Detect which cell encompasses the target text, then output its [x, y] center coordinate. 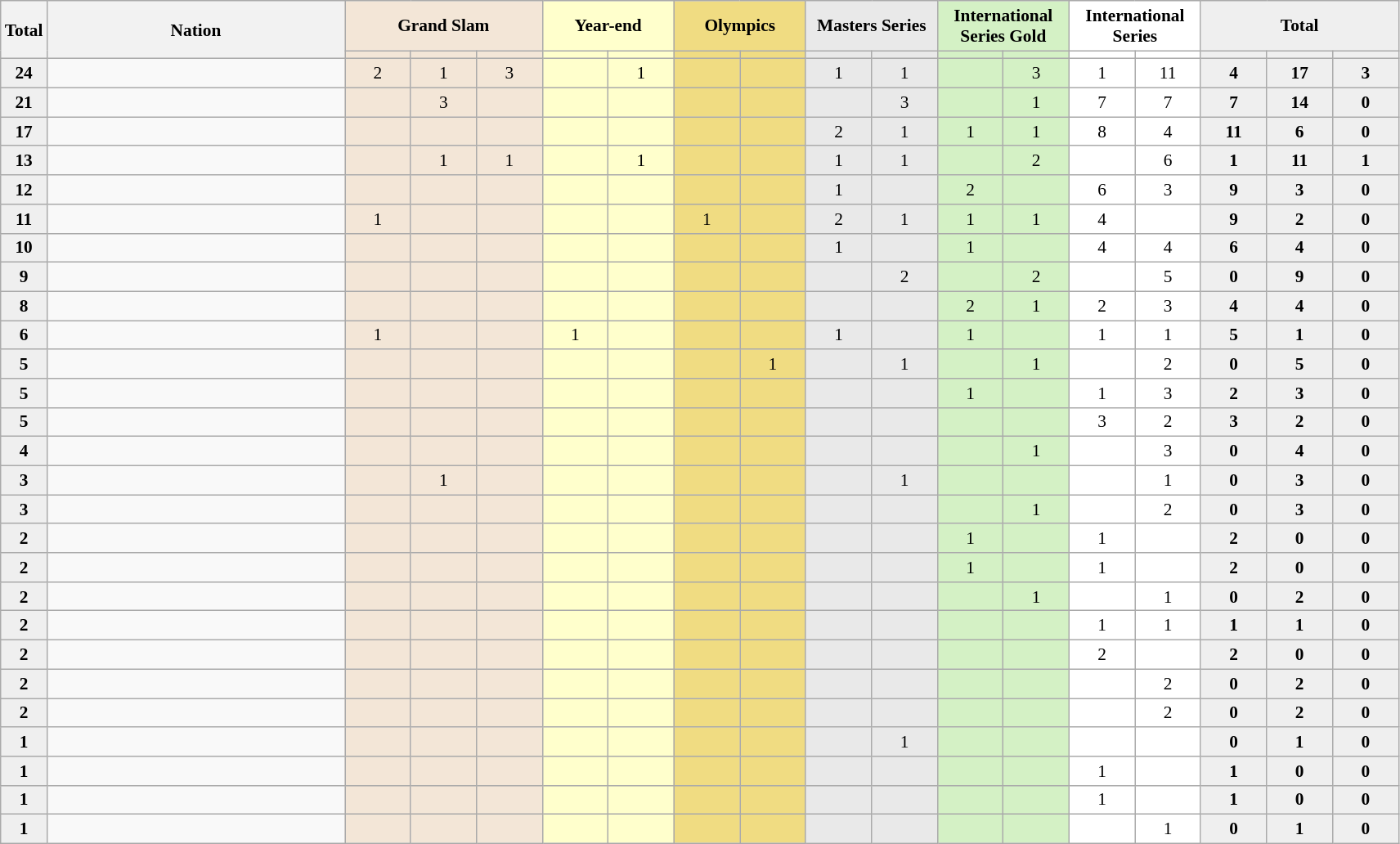
International Series [1135, 26]
10 [25, 248]
Olympics [739, 26]
Nation [195, 29]
Year-end [608, 26]
Grand Slam [444, 26]
21 [25, 103]
24 [25, 74]
12 [25, 190]
Masters Series [872, 26]
14 [1300, 103]
International Series Gold [1003, 26]
13 [25, 161]
